Detect which cell encompasses the target text, then output its (X, Y) center coordinate. 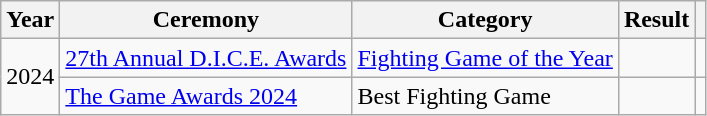
Category (485, 20)
2024 (30, 77)
Best Fighting Game (485, 96)
Ceremony (206, 20)
Result (656, 20)
27th Annual D.I.C.E. Awards (206, 58)
The Game Awards 2024 (206, 96)
Fighting Game of the Year (485, 58)
Year (30, 20)
